Return the (x, y) coordinate for the center point of the cell that contains the specified text.  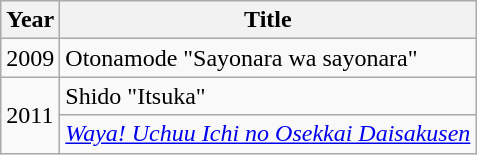
Title (268, 20)
Shido "Itsuka" (268, 96)
2009 (30, 58)
Otonamode "Sayonara wa sayonara" (268, 58)
Waya! Uchuu Ichi no Osekkai Daisakusen (268, 134)
Year (30, 20)
2011 (30, 115)
